Extract the (x, y) coordinate from the center of the cell holding the provided text.  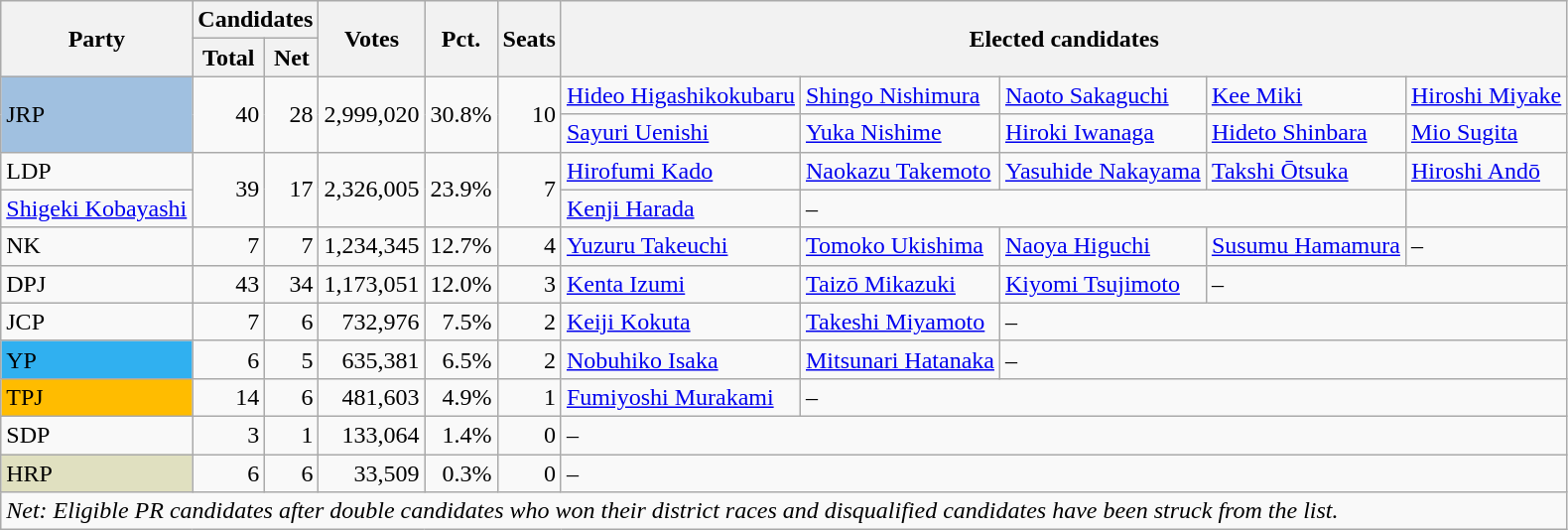
14 (228, 397)
YP (97, 359)
30.8% (460, 114)
Votes (371, 39)
Nobuhiko Isaka (681, 359)
TPJ (97, 397)
HRP (97, 473)
40 (228, 114)
39 (228, 190)
Takshi Ōtsuka (1306, 171)
Kiyomi Tsujimoto (1103, 284)
Kenji Harada (681, 208)
Hirofumi Kado (681, 171)
17 (292, 190)
Susumu Hamamura (1306, 246)
43 (228, 284)
7.5% (460, 322)
Sayuri Uenishi (681, 133)
2,326,005 (371, 190)
LDP (97, 171)
JRP (97, 114)
635,381 (371, 359)
Yuzuru Takeuchi (681, 246)
28 (292, 114)
NK (97, 246)
Kee Miki (1306, 95)
Hiroki Iwanaga (1103, 133)
Keiji Kokuta (681, 322)
4 (529, 246)
34 (292, 284)
JCP (97, 322)
133,064 (371, 435)
Hiroshi Andō (1486, 171)
Kenta Izumi (681, 284)
SDP (97, 435)
Naokazu Takemoto (899, 171)
Shigeki Kobayashi (97, 208)
Mitsunari Hatanaka (899, 359)
5 (292, 359)
4.9% (460, 397)
Naoya Higuchi (1103, 246)
DPJ (97, 284)
Fumiyoshi Murakami (681, 397)
Seats (529, 39)
Takeshi Miyamoto (899, 322)
2,999,020 (371, 114)
Candidates (256, 20)
Tomoko Ukishima (899, 246)
Yasuhide Nakayama (1103, 171)
12.7% (460, 246)
Naoto Sakaguchi (1103, 95)
Hideto Shinbara (1306, 133)
Pct. (460, 39)
732,976 (371, 322)
23.9% (460, 190)
Net (292, 58)
1,234,345 (371, 246)
10 (529, 114)
0.3% (460, 473)
Yuka Nishime (899, 133)
Elected candidates (1064, 39)
12.0% (460, 284)
33,509 (371, 473)
6.5% (460, 359)
Mio Sugita (1486, 133)
1,173,051 (371, 284)
Hiroshi Miyake (1486, 95)
Party (97, 39)
Total (228, 58)
Hideo Higashikokubaru (681, 95)
1.4% (460, 435)
Taizō Mikazuki (899, 284)
Net: Eligible PR candidates after double candidates who won their district races and disqualified candidates have been struck from the list. (784, 511)
481,603 (371, 397)
Shingo Nishimura (899, 95)
